Pinpoint the cell where the given text exists, returning its (X, Y) midpoint coordinate. 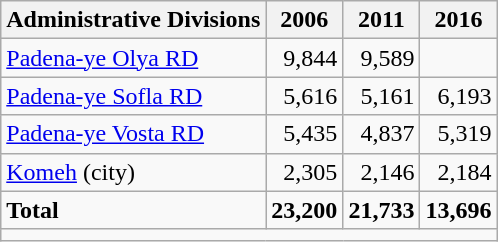
Padena-ye Vosta RD (134, 134)
13,696 (458, 210)
2011 (382, 20)
5,435 (304, 134)
Padena-ye Olya RD (134, 58)
23,200 (304, 210)
2006 (304, 20)
Padena-ye Sofla RD (134, 96)
6,193 (458, 96)
9,589 (382, 58)
5,319 (458, 134)
5,161 (382, 96)
Total (134, 210)
Administrative Divisions (134, 20)
21,733 (382, 210)
9,844 (304, 58)
2,305 (304, 172)
2,146 (382, 172)
2,184 (458, 172)
2016 (458, 20)
4,837 (382, 134)
Komeh (city) (134, 172)
5,616 (304, 96)
